Identify which cell holds the provided text, then report its [x, y] central coordinate. 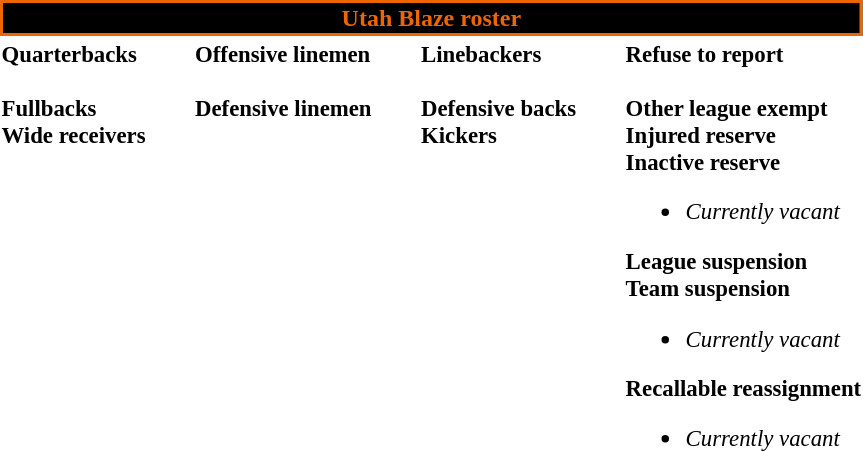
Utah Blaze roster [432, 18]
